Extract the [X, Y] coordinate from the center of the cell holding the provided text.  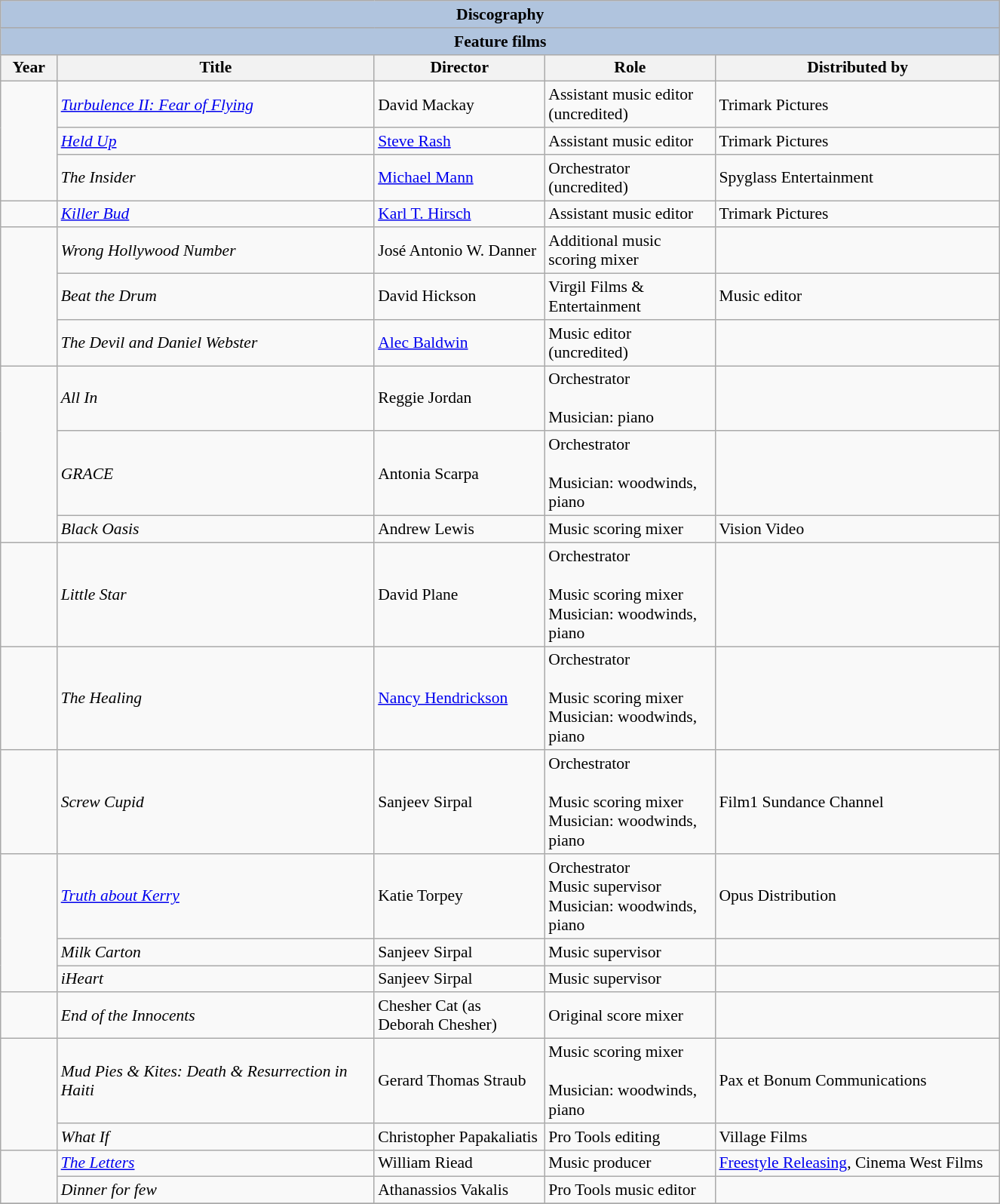
Andrew Lewis [459, 530]
Antonia Scarpa [459, 474]
Milk Carton [216, 952]
Virgil Films & Entertainment [630, 297]
William Riead [459, 1163]
OrchestratorMusic supervisor Musician: woodwinds, piano [630, 896]
Dinner for few [216, 1190]
Music scoring mixer [630, 530]
Freestyle Releasing, Cinema West Films [857, 1163]
Killer Bud [216, 214]
Michael Mann [459, 178]
Original score mixer [630, 1015]
The Healing [216, 699]
Chesher Cat (as Deborah Chesher) [459, 1015]
End of the Innocents [216, 1015]
Pro Tools editing [630, 1137]
Truth about Kerry [216, 896]
Discography [501, 14]
David Mackay [459, 104]
OrchestratorMusician: woodwinds, piano [630, 474]
Music scoring mixerMusician: woodwinds, piano [630, 1081]
José Antonio W. Danner [459, 250]
Pax et Bonum Communications [857, 1081]
Title [216, 68]
Karl T. Hirsch [459, 214]
Director [459, 68]
iHeart [216, 979]
The Devil and Daniel Webster [216, 342]
The Letters [216, 1163]
Film1 Sundance Channel [857, 803]
Spyglass Entertainment [857, 178]
Black Oasis [216, 530]
OrchestratorMusician: piano [630, 398]
Music producer [630, 1163]
Katie Torpey [459, 896]
Alec Baldwin [459, 342]
Christopher Papakaliatis [459, 1137]
All In [216, 398]
David Hickson [459, 297]
Wrong Hollywood Number [216, 250]
Turbulence II: Fear of Flying [216, 104]
Village Films [857, 1137]
Assistant music editor (uncredited) [630, 104]
Athanassios Vakalis [459, 1190]
Music editor [857, 297]
Nancy Hendrickson [459, 699]
Distributed by [857, 68]
Pro Tools music editor [630, 1190]
Additional music scoring mixer [630, 250]
Year [29, 68]
Screw Cupid [216, 803]
Orchestrator (uncredited) [630, 178]
Mud Pies & Kites: Death & Resurrection in Haiti [216, 1081]
Steve Rash [459, 141]
Feature films [501, 41]
Little Star [216, 594]
Gerard Thomas Straub [459, 1081]
The Insider [216, 178]
Beat the Drum [216, 297]
GRACE [216, 474]
Vision Video [857, 530]
David Plane [459, 594]
What If [216, 1137]
Opus Distribution [857, 896]
Role [630, 68]
Music editor (uncredited) [630, 342]
Reggie Jordan [459, 398]
Held Up [216, 141]
